Pinpoint the cell where the given text exists, returning its (x, y) midpoint coordinate. 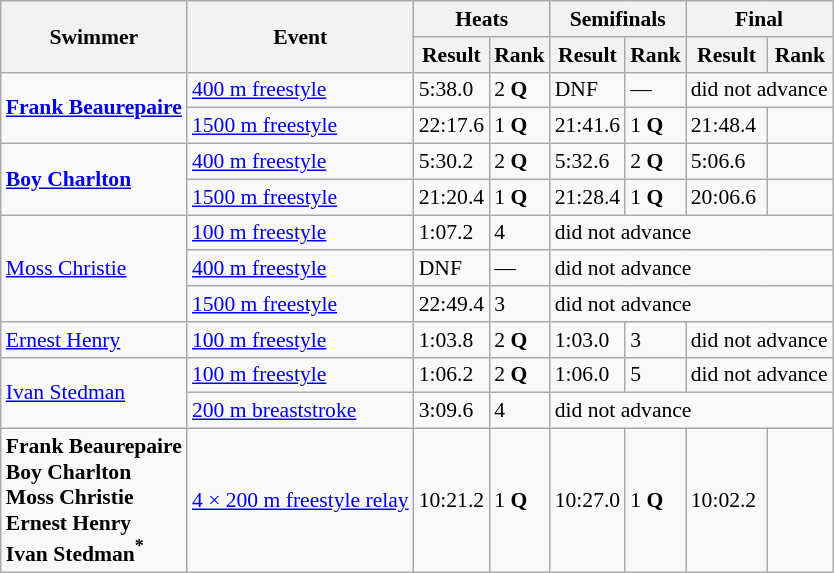
21:48.4 (726, 126)
Frank Beaurepaire Boy Charlton Moss Christie Ernest Henry Ivan Stedman* (94, 500)
200 m breaststroke (300, 411)
4 × 200 m freestyle relay (300, 500)
5 (656, 375)
Semifinals (618, 19)
Ernest Henry (94, 340)
22:49.4 (452, 304)
Boy Charlton (94, 180)
10:02.2 (726, 500)
1:06.0 (588, 375)
5:30.2 (452, 162)
Moss Christie (94, 268)
20:06.6 (726, 197)
1:03.8 (452, 340)
Ivan Stedman (94, 392)
21:41.6 (588, 126)
3:09.6 (452, 411)
1:07.2 (452, 233)
5:06.6 (726, 162)
21:28.4 (588, 197)
5:38.0 (452, 90)
5:32.6 (588, 162)
Final (760, 19)
Event (300, 36)
Swimmer (94, 36)
Heats (482, 19)
10:27.0 (588, 500)
21:20.4 (452, 197)
10:21.2 (452, 500)
Frank Beaurepaire (94, 108)
1:06.2 (452, 375)
22:17.6 (452, 126)
1:03.0 (588, 340)
